Scan for the cell matching the given text and deliver its [X, Y] coordinate at center. 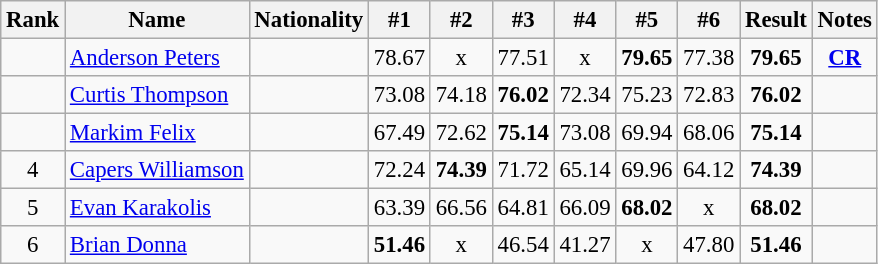
Brian Donna [158, 245]
75.23 [647, 95]
Markim Felix [158, 133]
74.18 [461, 95]
77.38 [709, 58]
69.96 [647, 170]
46.54 [523, 245]
#6 [709, 20]
72.24 [400, 170]
Anderson Peters [158, 58]
63.39 [400, 208]
47.80 [709, 245]
72.62 [461, 133]
67.49 [400, 133]
41.27 [585, 245]
Rank [33, 20]
72.34 [585, 95]
Evan Karakolis [158, 208]
72.83 [709, 95]
Notes [844, 20]
66.09 [585, 208]
#4 [585, 20]
78.67 [400, 58]
66.56 [461, 208]
Curtis Thompson [158, 95]
Capers Williamson [158, 170]
6 [33, 245]
65.14 [585, 170]
64.12 [709, 170]
Result [776, 20]
#1 [400, 20]
77.51 [523, 58]
5 [33, 208]
#3 [523, 20]
CR [844, 58]
68.06 [709, 133]
64.81 [523, 208]
4 [33, 170]
#5 [647, 20]
Name [158, 20]
69.94 [647, 133]
71.72 [523, 170]
#2 [461, 20]
Nationality [308, 20]
